Return [x, y] of the center of cell containing provided text 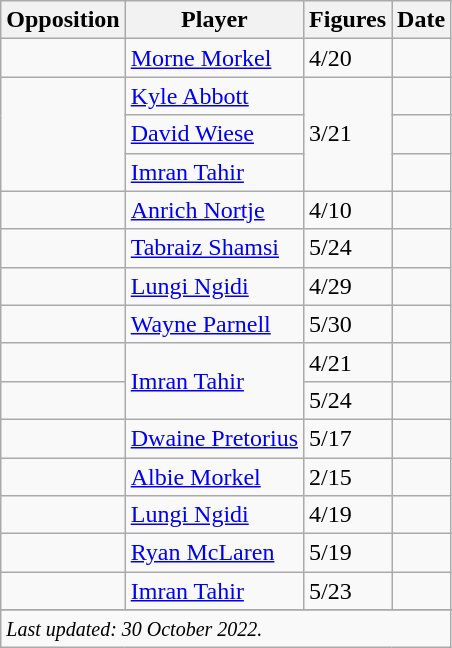
Kyle Abbott [214, 96]
5/19 [348, 553]
Opposition [63, 20]
David Wiese [214, 134]
Dwaine Pretorius [214, 438]
3/21 [348, 134]
Anrich Nortje [214, 210]
4/19 [348, 515]
4/21 [348, 362]
Ryan McLaren [214, 553]
4/20 [348, 58]
Tabraiz Shamsi [214, 248]
Albie Morkel [214, 477]
Figures [348, 20]
5/23 [348, 591]
4/10 [348, 210]
4/29 [348, 286]
Morne Morkel [214, 58]
Date [422, 20]
5/30 [348, 324]
Last updated: 30 October 2022. [226, 629]
Wayne Parnell [214, 324]
2/15 [348, 477]
5/17 [348, 438]
Player [214, 20]
